From the cell containing the given text, extract its center point as (x, y) coordinate. 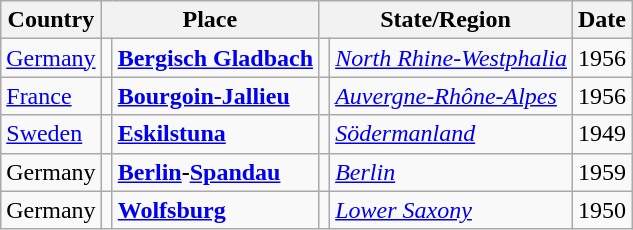
Sweden (51, 134)
Bourgoin-Jallieu (215, 96)
Berlin (452, 172)
Södermanland (452, 134)
Wolfsburg (215, 210)
Lower Saxony (452, 210)
1949 (602, 134)
1959 (602, 172)
Country (51, 20)
Date (602, 20)
1950 (602, 210)
Eskilstuna (215, 134)
Place (210, 20)
State/Region (446, 20)
Bergisch Gladbach (215, 58)
North Rhine-Westphalia (452, 58)
Berlin-Spandau (215, 172)
France (51, 96)
Auvergne-Rhône-Alpes (452, 96)
